Provide the [x, y] coordinate of the cell's center where the given text is located.  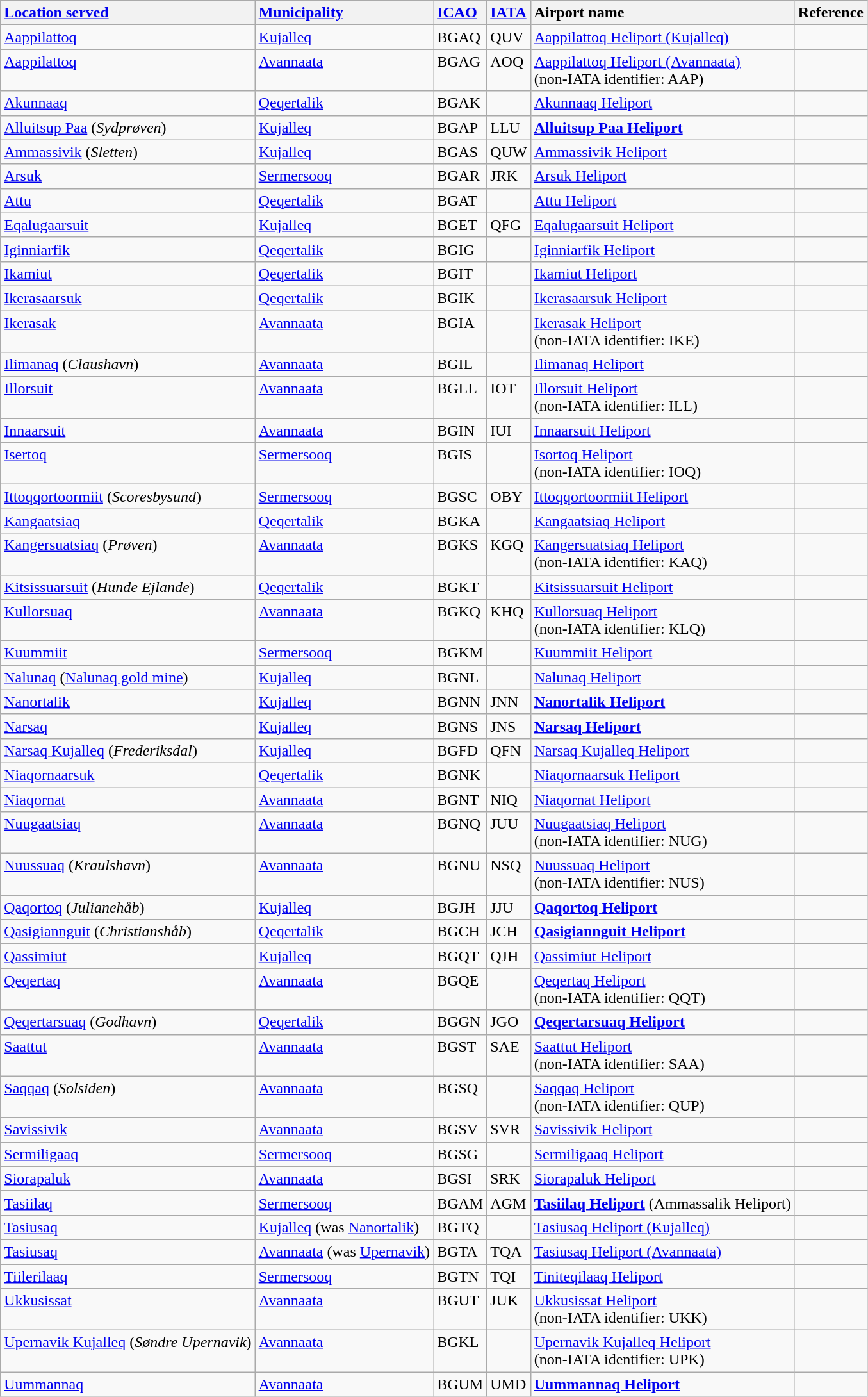
Ikamiut [128, 274]
BGTQ [460, 1227]
Airport name [662, 13]
Eqalugaarsuit Heliport [662, 225]
BGKS [460, 554]
Iginniarfik Heliport [662, 249]
Qassimiut Heliport [662, 956]
BGIT [460, 274]
Aappilattoq Heliport (Kujalleq) [662, 37]
Arsuk [128, 176]
Savissivik [128, 1130]
Ammassivik Heliport [662, 152]
BGAM [460, 1203]
QUW [509, 152]
Iginniarfik [128, 249]
QFG [509, 225]
Location served [128, 13]
Narsaq Kujalleq Heliport [662, 750]
Upernavik Kujalleq (Søndre Upernavik) [128, 1351]
BGIL [460, 365]
Kangaatsiaq Heliport [662, 521]
Tasiilaq Heliport (Ammassalik Heliport) [662, 1203]
Ilimanaq Heliport [662, 365]
Nuugaatsiaq [128, 833]
Saqqaq (Solsiden) [128, 1097]
BGAK [460, 103]
BGLL [460, 397]
BGQT [460, 956]
Tasiusaq Heliport (Avannaata) [662, 1252]
BGSQ [460, 1097]
Kangersuatsiaq (Prøven) [128, 554]
Kullorsuaq Heliport(non-IATA identifier: KLQ) [662, 620]
Narsaq [128, 726]
Attu Heliport [662, 201]
UMD [509, 1384]
Qaqortoq (Julianehåb) [128, 907]
Ukkusissat [128, 1310]
Nuugaatsiaq Heliport(non-IATA identifier: NUG) [662, 833]
Ammassivik (Sletten) [128, 152]
QFN [509, 750]
BGST [460, 1055]
Ilimanaq (Claushavn) [128, 365]
Qasigiannguit Heliport [662, 932]
BGNQ [460, 833]
Ikerasaarsuk Heliport [662, 298]
Kangaatsiaq [128, 521]
Qaqortoq Heliport [662, 907]
BGNS [460, 726]
Kujalleq (was Nanortalik) [345, 1227]
SAE [509, 1055]
ICAO [460, 13]
Arsuk Heliport [662, 176]
Nanortalik Heliport [662, 702]
TQA [509, 1252]
Niaqornat [128, 799]
Eqalugaarsuit [128, 225]
Saattut [128, 1055]
BGIA [460, 331]
Illorsuit [128, 397]
Alluitsup Paa Heliport [662, 128]
Isortoq Heliport(non-IATA identifier: IOQ) [662, 464]
Innaarsuit [128, 431]
Alluitsup Paa (Sydprøven) [128, 128]
BGNK [460, 775]
BGKT [460, 587]
JNS [509, 726]
BGCH [460, 932]
Qasigiannguit (Christianshåb) [128, 932]
Siorapaluk [128, 1178]
Ikamiut Heliport [662, 274]
Nuussuaq Heliport(non-IATA identifier: NUS) [662, 874]
JGO [509, 1022]
Sermiligaaq [128, 1154]
OBY [509, 497]
BGNU [460, 874]
BGSG [460, 1154]
Akunnaaq Heliport [662, 103]
BGTN [460, 1276]
Akunnaaq [128, 103]
Qeqertaq Heliport(non-IATA identifier: QQT) [662, 989]
QUV [509, 37]
BGUT [460, 1310]
BGNL [460, 677]
BGQE [460, 989]
AOQ [509, 70]
BGJH [460, 907]
Reference [830, 13]
Tasiusaq Heliport (Kujalleq) [662, 1227]
Qeqertaq [128, 989]
Ukkusissat Heliport(non-IATA identifier: UKK) [662, 1310]
JUK [509, 1310]
BGUM [460, 1384]
Niaqornaarsuk Heliport [662, 775]
Kitsissuarsuit (Hunde Ejlande) [128, 587]
BGIS [460, 464]
Qeqertarsuaq Heliport [662, 1022]
BGTA [460, 1252]
BGAT [460, 201]
BGSC [460, 497]
BGIN [460, 431]
SVR [509, 1130]
TQI [509, 1276]
Innaarsuit Heliport [662, 431]
Avannaata (was Upernavik) [345, 1252]
Qeqertarsuaq (Godhavn) [128, 1022]
Kangersuatsiaq Heliport(non-IATA identifier: KAQ) [662, 554]
Tiniteqilaaq Heliport [662, 1276]
AGM [509, 1203]
BGIG [460, 249]
Nanortalik [128, 702]
Attu [128, 201]
BGIK [460, 298]
Saattut Heliport(non-IATA identifier: SAA) [662, 1055]
Upernavik Kujalleq Heliport(non-IATA identifier: UPK) [662, 1351]
KHQ [509, 620]
BGKQ [460, 620]
BGSI [460, 1178]
BGNT [460, 799]
LLU [509, 128]
Saqqaq Heliport(non-IATA identifier: QUP) [662, 1097]
BGGN [460, 1022]
BGSV [460, 1130]
Nalunaq (Nalunaq gold mine) [128, 677]
BGAS [460, 152]
JRK [509, 176]
Narsaq Kujalleq (Frederiksdal) [128, 750]
BGAP [460, 128]
Uummannaq Heliport [662, 1384]
Ittoqqortoormiit (Scoresbysund) [128, 497]
QJH [509, 956]
JUU [509, 833]
Nalunaq Heliport [662, 677]
KGQ [509, 554]
Niaqornat Heliport [662, 799]
IUI [509, 431]
BGAG [460, 70]
Kullorsuaq [128, 620]
IATA [509, 13]
Qassimiut [128, 956]
Narsaq Heliport [662, 726]
Illorsuit Heliport(non-IATA identifier: ILL) [662, 397]
Ikerasaarsuk [128, 298]
Municipality [345, 13]
SRK [509, 1178]
Tiilerilaaq [128, 1276]
Uummannaq [128, 1384]
BGET [460, 225]
BGAR [460, 176]
Ikerasak [128, 331]
BGAQ [460, 37]
Kitsissuarsuit Heliport [662, 587]
Ittoqqortoormiit Heliport [662, 497]
NIQ [509, 799]
BGKM [460, 653]
Tasiilaq [128, 1203]
JCH [509, 932]
Isertoq [128, 464]
NSQ [509, 874]
BGFD [460, 750]
Kuummiit [128, 653]
BGKL [460, 1351]
Ikerasak Heliport(non-IATA identifier: IKE) [662, 331]
Siorapaluk Heliport [662, 1178]
Kuummiit Heliport [662, 653]
Niaqornaarsuk [128, 775]
Nuussuaq (Kraulshavn) [128, 874]
BGNN [460, 702]
Aappilattoq Heliport (Avannaata)(non-IATA identifier: AAP) [662, 70]
Sermiligaaq Heliport [662, 1154]
IOT [509, 397]
BGKA [460, 521]
Savissivik Heliport [662, 1130]
JJU [509, 907]
JNN [509, 702]
